Locate the cell with the specified text and output its (x, y) center coordinate. 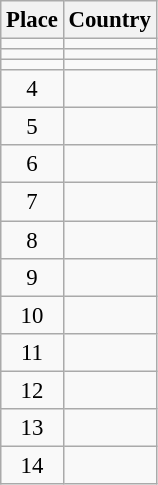
6 (32, 165)
11 (32, 352)
Place (32, 20)
14 (32, 465)
13 (32, 428)
10 (32, 315)
7 (32, 202)
Country (110, 20)
9 (32, 277)
5 (32, 127)
12 (32, 390)
4 (32, 89)
8 (32, 240)
